Identify which cell holds the provided text, then report its [X, Y] central coordinate. 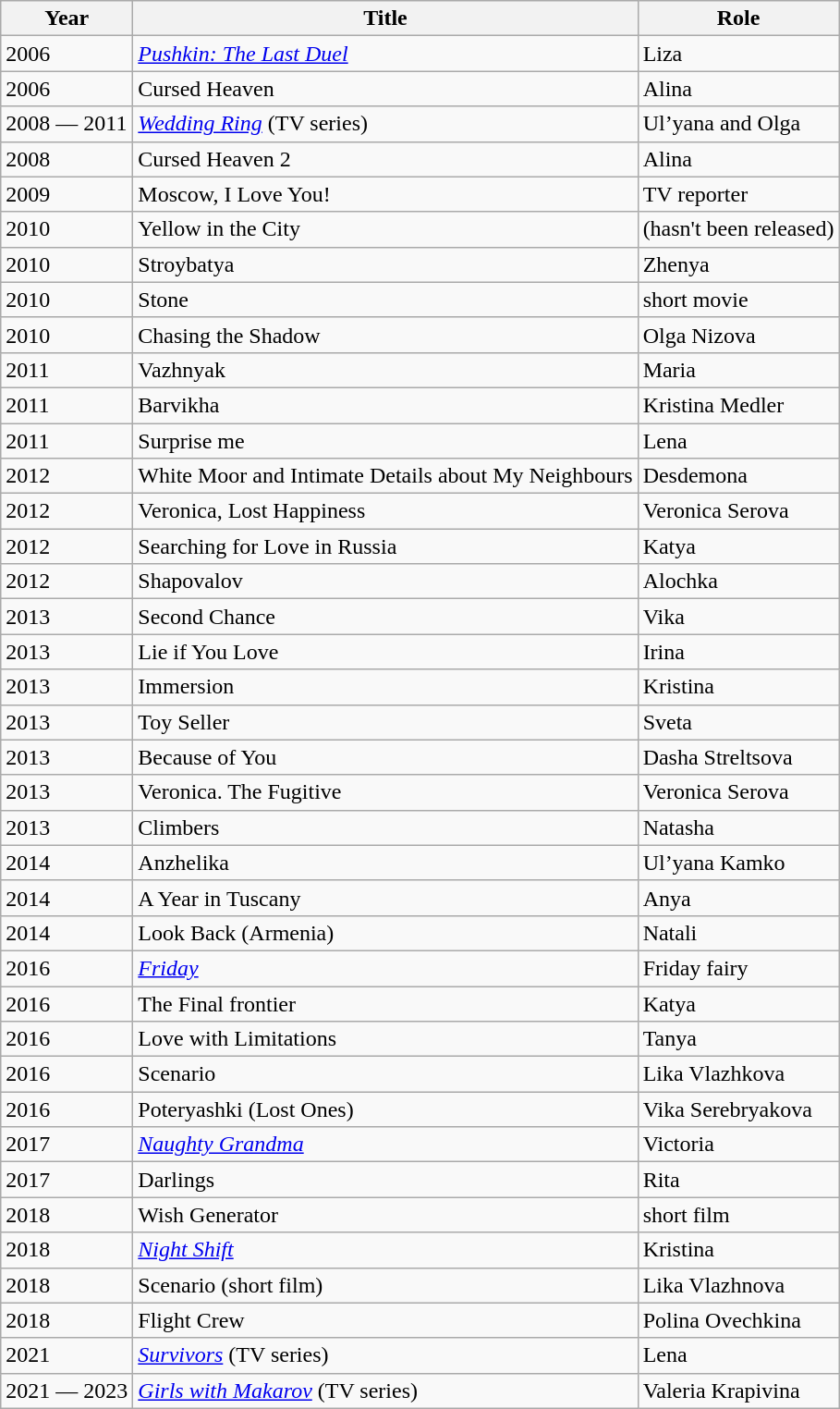
The Final frontier [385, 1003]
Zhenya [738, 264]
Natasha [738, 827]
Flight Crew [385, 1320]
short movie [738, 300]
2009 [67, 194]
Surprise me [385, 441]
Dasha Streltsova [738, 757]
Anzhelika [385, 863]
Title [385, 18]
Vazhnyak [385, 370]
Liza [738, 54]
Sveta [738, 722]
Vika [738, 617]
Ul’yana and Olga [738, 124]
Searching for Love in Russia [385, 546]
Girls with Makarov (TV series) [385, 1391]
Night Shift [385, 1250]
Veronica, Lost Happiness [385, 511]
Stone [385, 300]
Chasing the Shadow [385, 335]
Scenario (short film) [385, 1285]
Rita [738, 1180]
Natali [738, 933]
2021 [67, 1355]
Because of You [385, 757]
Year [67, 18]
Naughty Grandma [385, 1145]
Immersion [385, 687]
Lika Vlazhkova [738, 1074]
White Moor and Intimate Details about My Neighbours [385, 476]
Pushkin: The Last Duel [385, 54]
Victoria [738, 1145]
Veronica. The Fugitive [385, 792]
Stroybatya [385, 264]
Friday fairy [738, 968]
Role [738, 18]
Climbers [385, 827]
Second Chance [385, 617]
Tanya [738, 1039]
(hasn't been released) [738, 229]
Polina Ovechkina [738, 1320]
Vika Serebryakova [738, 1109]
Irina [738, 652]
Lika Vlazhnova [738, 1285]
Kristina Medler [738, 405]
Alochka [738, 582]
Cursed Heaven [385, 89]
Toy Seller [385, 722]
Lie if You Love [385, 652]
Wish Generator [385, 1215]
Moscow, I Love You! [385, 194]
Poteryashki (Lost Ones) [385, 1109]
A Year in Tuscany [385, 898]
Barvikha [385, 405]
Yellow in the City [385, 229]
2021 — 2023 [67, 1391]
short film [738, 1215]
Look Back (Armenia) [385, 933]
Desdemona [738, 476]
Valeria Krapivina [738, 1391]
2008 — 2011 [67, 124]
Maria [738, 370]
Survivors (TV series) [385, 1355]
Olga Nizova [738, 335]
Friday [385, 968]
TV reporter [738, 194]
Ul’yana Kamko [738, 863]
Love with Limitations [385, 1039]
Cursed Heaven 2 [385, 159]
Wedding Ring (TV series) [385, 124]
Scenario [385, 1074]
Darlings [385, 1180]
2008 [67, 159]
Anya [738, 898]
Shapovalov [385, 582]
